Locate the cell with the specified text and output its [X, Y] center coordinate. 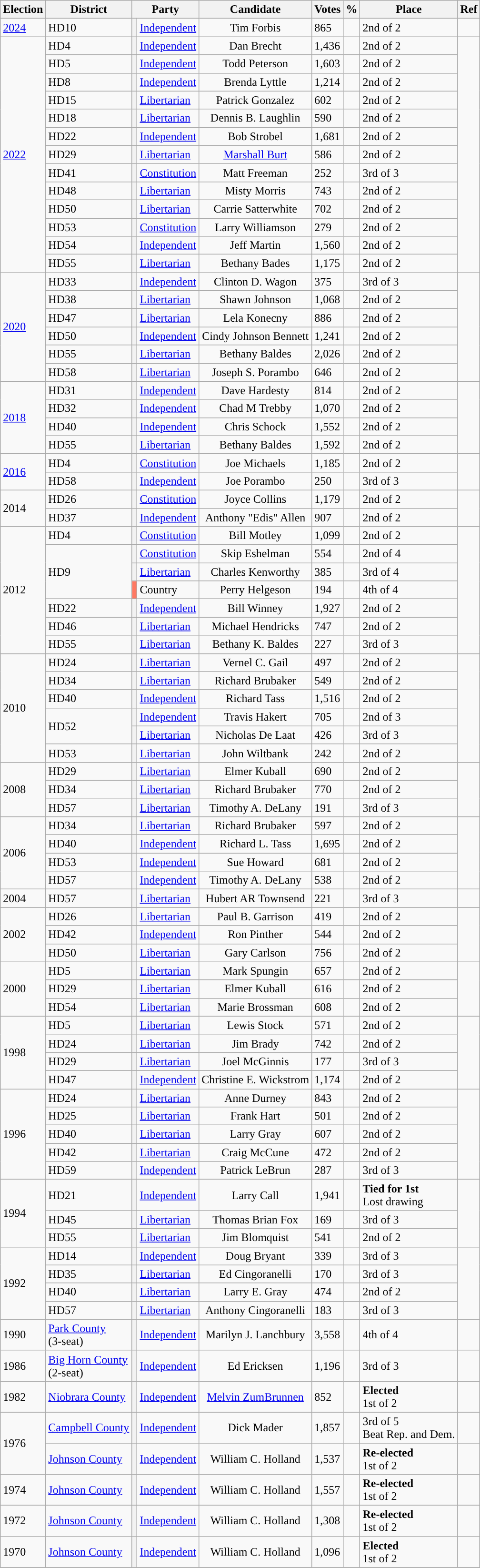
2014 [23, 508]
770 [328, 789]
Party [166, 10]
385 [328, 572]
1,068 [328, 300]
1,099 [328, 536]
Hubert AR Townsend [255, 898]
1,941 [328, 1195]
1996 [23, 1134]
549 [328, 681]
1,179 [328, 499]
HD9 [89, 572]
747 [328, 626]
1,592 [328, 445]
Christine E. Wickstrom [255, 1079]
HD41 [89, 173]
1986 [23, 1366]
608 [328, 1007]
1970 [23, 1552]
3rd of 5Beat Rep. and Dem. [409, 1428]
Nicholas De Laat [255, 735]
1990 [23, 1334]
Thomas Brian Fox [255, 1220]
Joseph S. Porambo [255, 372]
Anne Durney [255, 1098]
Patrick Gonzalez [255, 100]
Dave Hardesty [255, 390]
681 [328, 862]
Chris Schock [255, 427]
541 [328, 1238]
Shawn Johnson [255, 300]
602 [328, 100]
2004 [23, 898]
% [351, 10]
1,070 [328, 408]
HD52 [89, 726]
Richard L. Tass [255, 844]
1,516 [328, 699]
597 [328, 826]
702 [328, 209]
607 [328, 1134]
HD8 [89, 82]
Ed Ericksen [255, 1366]
843 [328, 1098]
Larry E. Gray [255, 1292]
Larry Gray [255, 1134]
Jeff Martin [255, 245]
472 [328, 1152]
339 [328, 1256]
HD25 [89, 1116]
616 [328, 989]
1,552 [328, 427]
1,436 [328, 46]
1982 [23, 1396]
2002 [23, 935]
2006 [23, 853]
Bethany Bades [255, 264]
1974 [23, 1490]
Bethany K. Baldes [255, 644]
252 [328, 173]
1976 [23, 1443]
1,681 [328, 136]
Misty Morris [255, 191]
169 [328, 1220]
Brenda Lyttle [255, 82]
Marshall Burt [255, 154]
Joyce Collins [255, 499]
Joe Michaels [255, 463]
544 [328, 935]
1,695 [328, 844]
Lewis Stock [255, 1025]
1,174 [328, 1079]
HD15 [89, 100]
1,603 [328, 64]
HD31 [89, 390]
Craig McCune [255, 1152]
907 [328, 517]
279 [328, 227]
Marie Brossman [255, 1007]
Joel McGinnis [255, 1061]
177 [328, 1061]
2nd of 3 [409, 717]
Cindy Johnson Bennett [255, 336]
Country [168, 590]
Carrie Satterwhite [255, 209]
886 [328, 318]
191 [328, 808]
Charles Kenworthy [255, 572]
Anthony Cingoranelli [255, 1310]
705 [328, 717]
HD32 [89, 408]
Chad M Trebby [255, 408]
657 [328, 971]
Votes [328, 10]
287 [328, 1171]
Anthony "Edis" Allen [255, 517]
Vernel C. Gail [255, 662]
2008 [23, 789]
756 [328, 953]
Mark Spungin [255, 971]
Larry Williamson [255, 227]
Larry Call [255, 1195]
1,927 [328, 608]
2012 [23, 590]
3rd of 4 [409, 572]
554 [328, 554]
HD18 [89, 118]
Big Horn County(2-seat) [89, 1366]
HD46 [89, 626]
Perry Helgeson [255, 590]
814 [328, 390]
John Wiltbank [255, 753]
Candidate [255, 10]
Ed Cingoranelli [255, 1274]
2,026 [328, 354]
1,096 [328, 1552]
1,857 [328, 1428]
1972 [23, 1521]
HD48 [89, 191]
242 [328, 753]
419 [328, 916]
District [89, 10]
HD10 [89, 28]
Bob Strobel [255, 136]
2016 [23, 472]
250 [328, 481]
3,558 [328, 1334]
Paul B. Garrison [255, 916]
Richard Tass [255, 699]
Dan Brecht [255, 46]
Michael Hendricks [255, 626]
2010 [23, 708]
Sue Howard [255, 862]
Tied for 1stLost drawing [409, 1195]
Skip Eshelman [255, 554]
227 [328, 644]
743 [328, 191]
538 [328, 880]
1,308 [328, 1521]
Place [409, 10]
Dennis B. Laughlin [255, 118]
Doug Bryant [255, 1256]
426 [328, 735]
Ref [469, 10]
HD33 [89, 282]
Park County(3-seat) [89, 1334]
590 [328, 118]
HD45 [89, 1220]
852 [328, 1396]
1992 [23, 1283]
1998 [23, 1052]
221 [328, 898]
1,537 [328, 1458]
2018 [23, 417]
Bill Motley [255, 536]
2000 [23, 989]
Clinton D. Wagon [255, 282]
375 [328, 282]
865 [328, 28]
742 [328, 1043]
Matt Freeman [255, 173]
Tim Forbis [255, 28]
Travis Hakert [255, 717]
HD35 [89, 1274]
Bill Winney [255, 608]
Ron Pinther [255, 935]
Election [23, 10]
474 [328, 1292]
1994 [23, 1213]
Todd Peterson [255, 64]
HD38 [89, 300]
Melvin ZumBrunnen [255, 1396]
1,214 [328, 82]
497 [328, 662]
1,241 [328, 336]
Niobrara County [89, 1396]
1,196 [328, 1366]
501 [328, 1116]
1,175 [328, 264]
Frank Hart [255, 1116]
Gary Carlson [255, 953]
HD21 [89, 1195]
Lela Konecny [255, 318]
170 [328, 1274]
Joe Porambo [255, 481]
Campbell County [89, 1428]
194 [328, 590]
HD59 [89, 1171]
Marilyn J. Lanchbury [255, 1334]
1,560 [328, 245]
1,185 [328, 463]
571 [328, 1025]
Jim Blomquist [255, 1238]
586 [328, 154]
HD37 [89, 517]
HD14 [89, 1256]
Dick Mader [255, 1428]
646 [328, 372]
Patrick LeBrun [255, 1171]
2024 [23, 28]
1,557 [328, 1490]
2022 [23, 154]
2nd of 4 [409, 554]
690 [328, 771]
183 [328, 1310]
2020 [23, 327]
Jim Brady [255, 1043]
